Determine the (X, Y) coordinate at the center of the cell enclosing the given text.  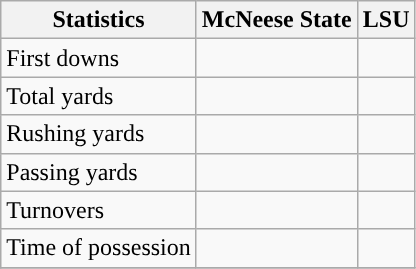
Statistics (99, 20)
Time of possession (99, 248)
McNeese State (276, 20)
Passing yards (99, 172)
Rushing yards (99, 134)
LSU (386, 20)
First downs (99, 58)
Turnovers (99, 210)
Total yards (99, 96)
